Provide the (X, Y) coordinate of the cell's center where the given text is located.  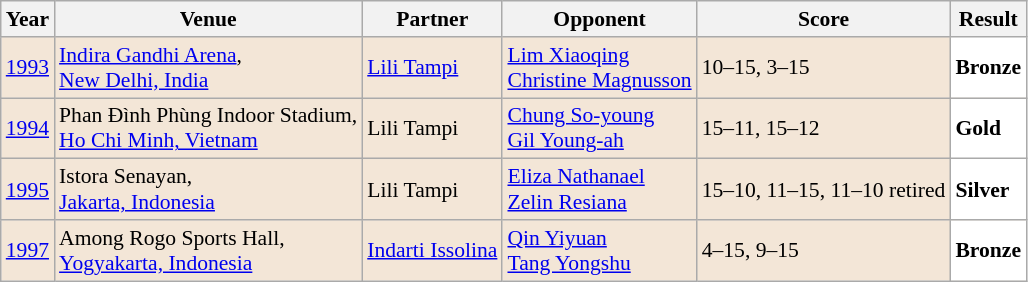
Result (988, 19)
Phan Đình Phùng Indoor Stadium,Ho Chi Minh, Vietnam (208, 128)
Qin Yiyuan Tang Yongshu (599, 250)
1993 (28, 68)
1994 (28, 128)
Indarti Issolina (432, 250)
Partner (432, 19)
15–11, 15–12 (824, 128)
Lim Xiaoqing Christine Magnusson (599, 68)
Silver (988, 190)
1995 (28, 190)
1997 (28, 250)
Indira Gandhi Arena,New Delhi, India (208, 68)
Among Rogo Sports Hall,Yogyakarta, Indonesia (208, 250)
Year (28, 19)
Chung So-young Gil Young-ah (599, 128)
10–15, 3–15 (824, 68)
Venue (208, 19)
Score (824, 19)
Istora Senayan,Jakarta, Indonesia (208, 190)
Gold (988, 128)
15–10, 11–15, 11–10 retired (824, 190)
Eliza Nathanael Zelin Resiana (599, 190)
4–15, 9–15 (824, 250)
Opponent (599, 19)
